Pinpoint the cell where the given text exists, returning its (X, Y) midpoint coordinate. 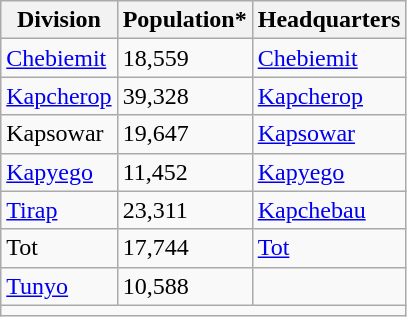
11,452 (184, 172)
Headquarters (329, 20)
Kapchebau (329, 210)
Tunyo (59, 286)
10,588 (184, 286)
23,311 (184, 210)
Tirap (59, 210)
Division (59, 20)
17,744 (184, 248)
18,559 (184, 58)
19,647 (184, 134)
Population* (184, 20)
39,328 (184, 96)
